Return (x, y) of the center of cell containing provided text 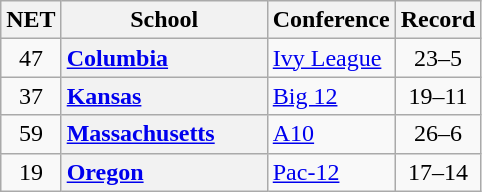
Massachusetts (164, 134)
NET (31, 20)
Pac-12 (331, 172)
Big 12 (331, 96)
26–6 (438, 134)
Ivy League (331, 58)
A10 (331, 134)
Conference (331, 20)
Oregon (164, 172)
Columbia (164, 58)
37 (31, 96)
23–5 (438, 58)
Record (438, 20)
19 (31, 172)
47 (31, 58)
School (164, 20)
17–14 (438, 172)
Kansas (164, 96)
59 (31, 134)
19–11 (438, 96)
